From the cell containing the given text, extract its center point as [X, Y] coordinate. 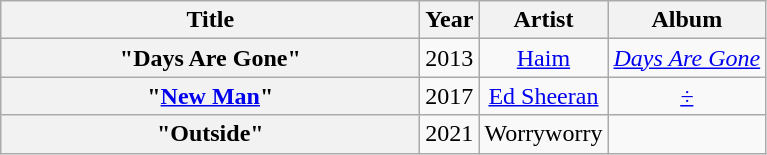
2017 [450, 96]
Ed Sheeran [544, 96]
Haim [544, 58]
Artist [544, 20]
2021 [450, 134]
÷ [687, 96]
Days Are Gone [687, 58]
"New Man" [210, 96]
Title [210, 20]
"Days Are Gone" [210, 58]
Year [450, 20]
Worryworry [544, 134]
Album [687, 20]
2013 [450, 58]
"Outside" [210, 134]
